Detect which cell encompasses the target text, then output its (X, Y) center coordinate. 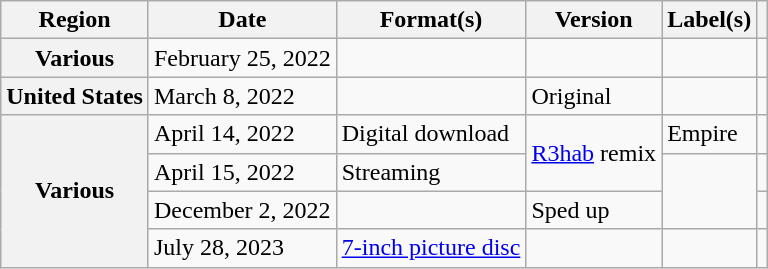
Empire (710, 134)
Version (594, 20)
Label(s) (710, 20)
Format(s) (431, 20)
February 25, 2022 (242, 58)
December 2, 2022 (242, 210)
United States (75, 96)
Digital download (431, 134)
April 14, 2022 (242, 134)
April 15, 2022 (242, 172)
Date (242, 20)
July 28, 2023 (242, 248)
7-inch picture disc (431, 248)
Original (594, 96)
Region (75, 20)
Streaming (431, 172)
March 8, 2022 (242, 96)
R3hab remix (594, 153)
Sped up (594, 210)
